For the text-containing cell, return its midpoint in (X, Y) coordinate format. 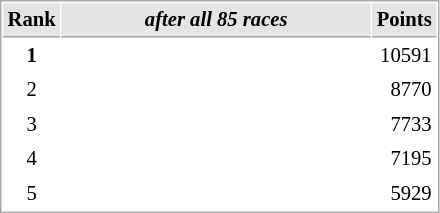
8770 (404, 90)
1 (32, 56)
Rank (32, 20)
Points (404, 20)
after all 85 races (216, 20)
2 (32, 90)
7195 (404, 158)
5929 (404, 194)
4 (32, 158)
3 (32, 124)
5 (32, 194)
10591 (404, 56)
7733 (404, 124)
